From the cell containing the given text, extract its center point as (x, y) coordinate. 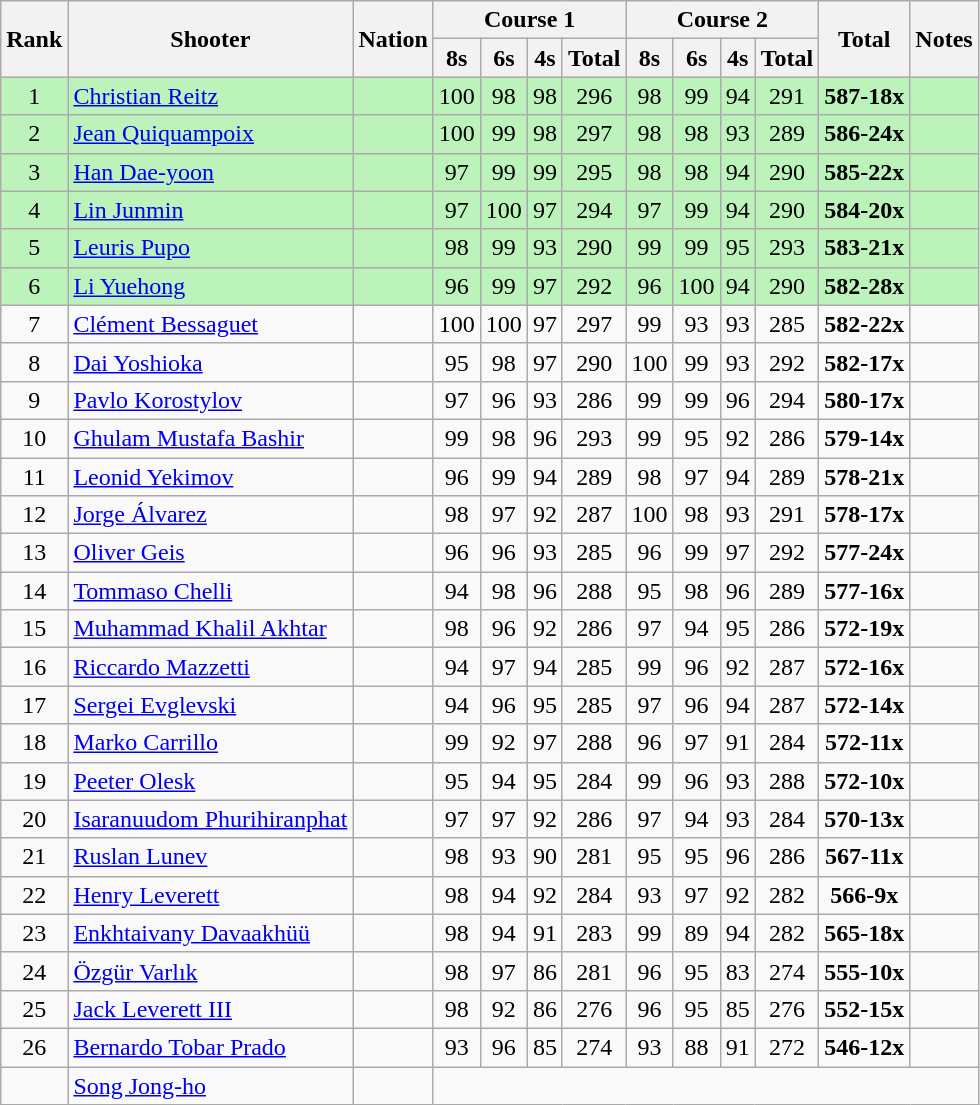
546-12x (864, 1047)
26 (34, 1047)
Jack Leverett III (210, 1009)
295 (594, 172)
Jean Quiquampoix (210, 134)
572-14x (864, 705)
Ruslan Lunev (210, 857)
584-20x (864, 210)
8 (34, 362)
Rank (34, 39)
23 (34, 933)
Nation (393, 39)
555-10x (864, 971)
572-19x (864, 629)
9 (34, 400)
578-21x (864, 477)
296 (594, 96)
Riccardo Mazzetti (210, 667)
Jorge Álvarez (210, 515)
Oliver Geis (210, 553)
19 (34, 781)
15 (34, 629)
Bernardo Tobar Prado (210, 1047)
Course 2 (722, 20)
1 (34, 96)
12 (34, 515)
570-13x (864, 819)
11 (34, 477)
22 (34, 895)
566-9x (864, 895)
582-17x (864, 362)
Ghulam Mustafa Bashir (210, 438)
Song Jong-ho (210, 1085)
572-16x (864, 667)
83 (738, 971)
7 (34, 324)
572-11x (864, 743)
582-28x (864, 286)
583-21x (864, 248)
552-15x (864, 1009)
18 (34, 743)
Leuris Pupo (210, 248)
580-17x (864, 400)
4 (34, 210)
Peeter Olesk (210, 781)
Enkhtaivany Davaakhüü (210, 933)
Shooter (210, 39)
88 (696, 1047)
6 (34, 286)
Li Yuehong (210, 286)
5 (34, 248)
565-18x (864, 933)
25 (34, 1009)
579-14x (864, 438)
16 (34, 667)
Han Dae-yoon (210, 172)
14 (34, 591)
Tommaso Chelli (210, 591)
Clément Bessaguet (210, 324)
567-11x (864, 857)
Christian Reitz (210, 96)
89 (696, 933)
Dai Yoshioka (210, 362)
586-24x (864, 134)
Lin Junmin (210, 210)
582-22x (864, 324)
Isaranuudom Phurihiranphat (210, 819)
Pavlo Korostylov (210, 400)
Muhammad Khalil Akhtar (210, 629)
Leonid Yekimov (210, 477)
272 (787, 1047)
20 (34, 819)
283 (594, 933)
17 (34, 705)
585-22x (864, 172)
24 (34, 971)
2 (34, 134)
3 (34, 172)
10 (34, 438)
21 (34, 857)
577-16x (864, 591)
Özgür Varlık (210, 971)
Notes (944, 39)
577-24x (864, 553)
Marko Carrillo (210, 743)
Henry Leverett (210, 895)
572-10x (864, 781)
Sergei Evglevski (210, 705)
90 (544, 857)
578-17x (864, 515)
13 (34, 553)
Course 1 (530, 20)
587-18x (864, 96)
